Scan for the cell matching the given text and deliver its (X, Y) coordinate at center. 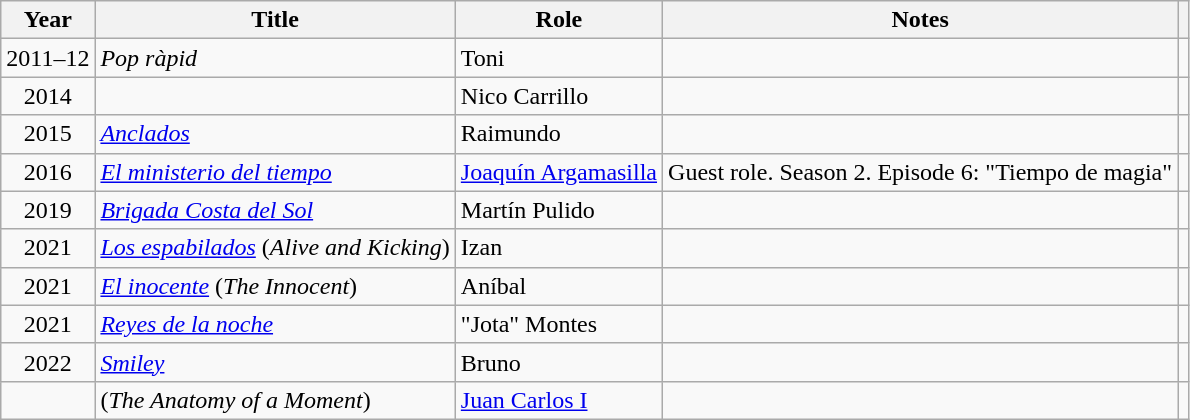
(The Anatomy of a Moment) (275, 400)
Nico Carrillo (558, 96)
2011–12 (48, 58)
2019 (48, 210)
Notes (920, 20)
Raimundo (558, 134)
Year (48, 20)
Reyes de la noche (275, 324)
Guest role. Season 2. Episode 6: "Tiempo de magia" (920, 172)
Juan Carlos I (558, 400)
Los espabilados (Alive and Kicking) (275, 248)
Smiley (275, 362)
El ministerio del tiempo (275, 172)
Brigada Costa del Sol (275, 210)
Izan (558, 248)
Martín Pulido (558, 210)
Pop ràpid (275, 58)
"Jota" Montes (558, 324)
Anclados (275, 134)
Role (558, 20)
Joaquín Argamasilla (558, 172)
2022 (48, 362)
Title (275, 20)
El inocente (The Innocent) (275, 286)
Bruno (558, 362)
Aníbal (558, 286)
Toni (558, 58)
2014 (48, 96)
2015 (48, 134)
2016 (48, 172)
